Scan for the cell matching the given text and deliver its (x, y) coordinate at center. 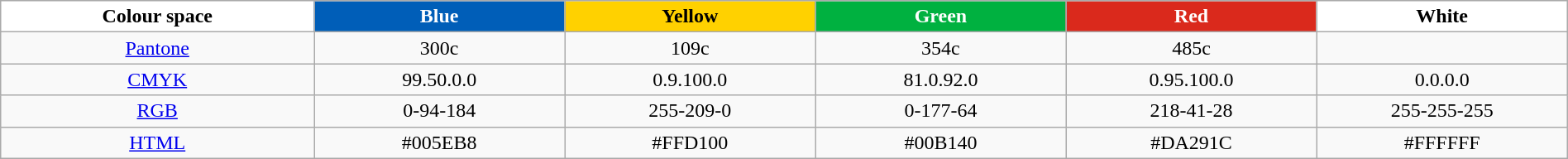
CMYK (157, 79)
Red (1191, 17)
Colour space (157, 17)
255-255-255 (1442, 111)
#FFD100 (690, 142)
218-41-28 (1191, 111)
255-209-0 (690, 111)
Blue (440, 17)
109c (690, 48)
White (1442, 17)
#005EB8 (440, 142)
#FFFFFF (1442, 142)
0.9.100.0 (690, 79)
354c (941, 48)
Green (941, 17)
0.0.0.0 (1442, 79)
RGB (157, 111)
485c (1191, 48)
99.50.0.0 (440, 79)
Yellow (690, 17)
0-177-64 (941, 111)
0.95.100.0 (1191, 79)
300c (440, 48)
HTML (157, 142)
81.0.92.0 (941, 79)
#DA291C (1191, 142)
#00B140 (941, 142)
0-94-184 (440, 111)
Pantone (157, 48)
